Find where the given text appears and provide that cell's center as (x, y) coordinate. 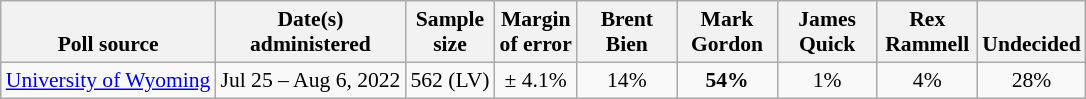
562 (LV) (450, 80)
University of Wyoming (108, 80)
Samplesize (450, 32)
Marginof error (536, 32)
RexRammell (927, 32)
28% (1031, 80)
JamesQuick (827, 32)
14% (627, 80)
4% (927, 80)
1% (827, 80)
BrentBien (627, 32)
Poll source (108, 32)
54% (727, 80)
Undecided (1031, 32)
Date(s)administered (310, 32)
MarkGordon (727, 32)
± 4.1% (536, 80)
Jul 25 – Aug 6, 2022 (310, 80)
